Find where the given text appears and provide that cell's center as [X, Y] coordinate. 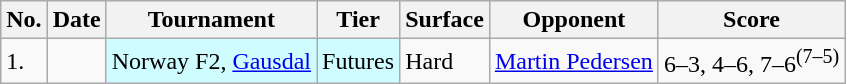
Score [751, 20]
1. [24, 62]
Opponent [574, 20]
Norway F2, Gausdal [211, 62]
Surface [445, 20]
Hard [445, 62]
Futures [358, 62]
Tournament [211, 20]
6–3, 4–6, 7–6(7–5) [751, 62]
Date [76, 20]
Martin Pedersen [574, 62]
Tier [358, 20]
No. [24, 20]
